Detect which cell encompasses the target text, then output its (X, Y) center coordinate. 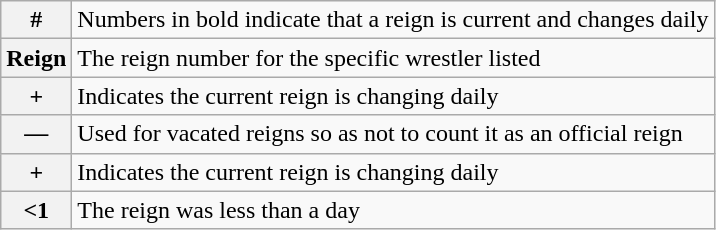
The reign was less than a day (393, 210)
The reign number for the specific wrestler listed (393, 58)
# (36, 20)
Numbers in bold indicate that a reign is current and changes daily (393, 20)
Used for vacated reigns so as not to count it as an official reign (393, 134)
<1 (36, 210)
Reign (36, 58)
— (36, 134)
